Provide the (x, y) coordinate of the cell's center where the given text is located.  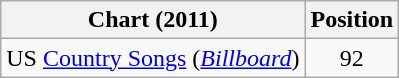
Position (352, 20)
US Country Songs (Billboard) (153, 58)
92 (352, 58)
Chart (2011) (153, 20)
